Detect which cell encompasses the target text, then output its (X, Y) center coordinate. 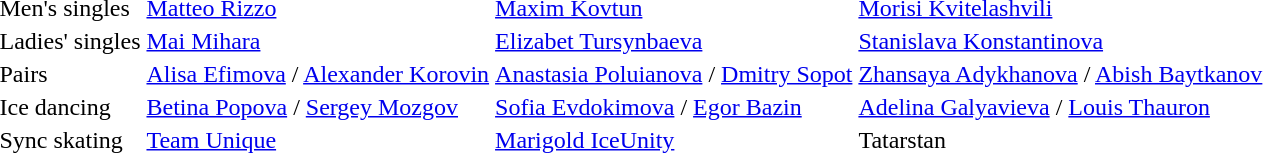
Alisa Efimova / Alexander Korovin (318, 74)
Elizabet Tursynbaeva (674, 41)
Sofia Evdokimova / Egor Bazin (674, 107)
Anastasia Poluianova / Dmitry Sopot (674, 74)
Mai Mihara (318, 41)
Betina Popova / Sergey Mozgov (318, 107)
